Pinpoint the cell where the given text exists, returning its [x, y] midpoint coordinate. 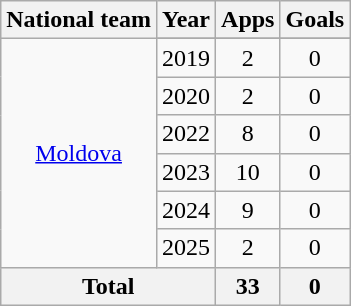
2020 [186, 96]
Moldova [79, 153]
10 [248, 172]
Year [186, 20]
8 [248, 134]
Goals [315, 20]
33 [248, 286]
2022 [186, 134]
Apps [248, 20]
2019 [186, 58]
Total [108, 286]
National team [79, 20]
2023 [186, 172]
2025 [186, 248]
2024 [186, 210]
9 [248, 210]
